Capture the cell that displays the provided text and extract its [X, Y] central coordinate. 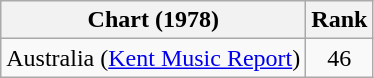
46 [340, 58]
Rank [340, 20]
Chart (1978) [154, 20]
Australia (Kent Music Report) [154, 58]
